Scan for the cell matching the given text and deliver its (x, y) coordinate at center. 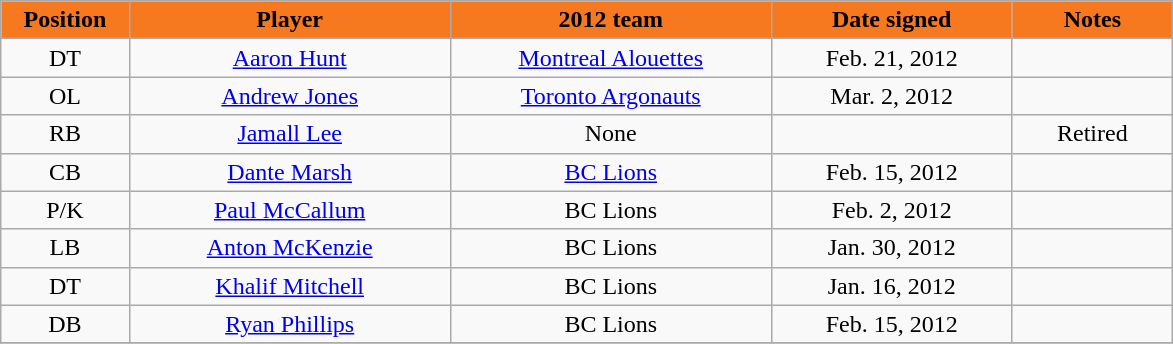
Date signed (892, 20)
RB (65, 134)
Jan. 30, 2012 (892, 248)
Position (65, 20)
None (610, 134)
Feb. 21, 2012 (892, 58)
OL (65, 96)
LB (65, 248)
Jamall Lee (290, 134)
Notes (1092, 20)
Aaron Hunt (290, 58)
Dante Marsh (290, 172)
Ryan Phillips (290, 324)
Jan. 16, 2012 (892, 286)
Retired (1092, 134)
Toronto Argonauts (610, 96)
Khalif Mitchell (290, 286)
Anton McKenzie (290, 248)
CB (65, 172)
DB (65, 324)
Paul McCallum (290, 210)
P/K (65, 210)
2012 team (610, 20)
Player (290, 20)
Mar. 2, 2012 (892, 96)
Andrew Jones (290, 96)
Montreal Alouettes (610, 58)
Feb. 2, 2012 (892, 210)
